Return (x, y) of the center of cell containing provided text 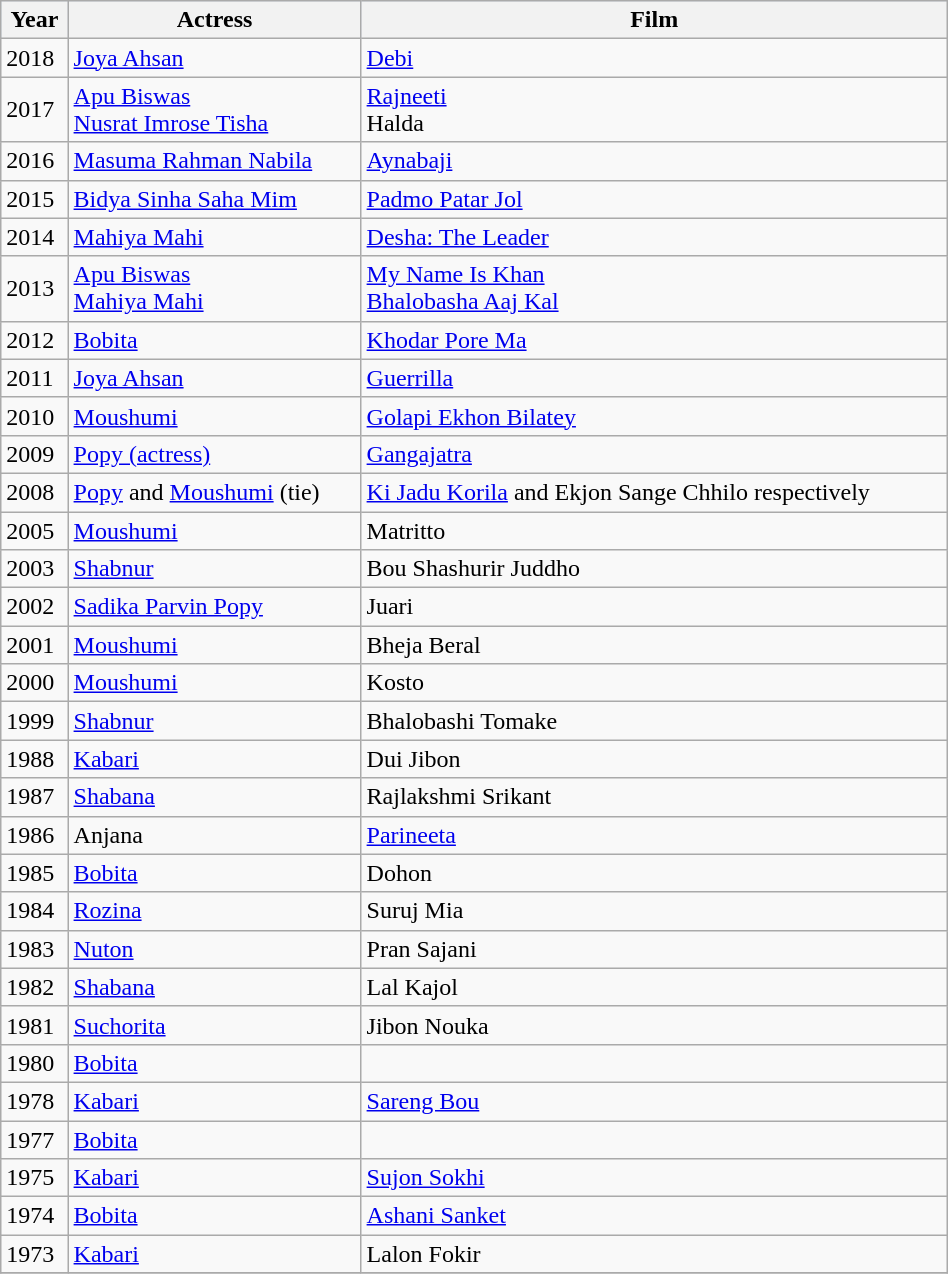
1975 (34, 1178)
Juari (654, 607)
Rajlakshmi Srikant (654, 797)
Actress (214, 20)
1974 (34, 1216)
Golapi Ekhon Bilatey (654, 416)
Lalon Fokir (654, 1254)
Ki Jadu Korila and Ekjon Sange Chhilo respectively (654, 492)
Padmo Patar Jol (654, 199)
RajneetiHalda (654, 110)
2009 (34, 454)
2014 (34, 237)
Aynabaji (654, 161)
1983 (34, 949)
2005 (34, 531)
Dui Jibon (654, 759)
Rozina (214, 911)
Parineeta (654, 835)
Bidya Sinha Saha Mim (214, 199)
Anjana (214, 835)
Masuma Rahman Nabila (214, 161)
1999 (34, 721)
Sujon Sokhi (654, 1178)
1984 (34, 911)
1988 (34, 759)
2013 (34, 288)
2003 (34, 569)
Apu BiswasNusrat Imrose Tisha (214, 110)
Pran Sajani (654, 949)
Kosto (654, 683)
Ashani Sanket (654, 1216)
1982 (34, 987)
1980 (34, 1063)
Suchorita (214, 1025)
Nuton (214, 949)
1973 (34, 1254)
2002 (34, 607)
1977 (34, 1139)
Lal Kajol (654, 987)
Desha: The Leader (654, 237)
2016 (34, 161)
Bhalobashi Tomake (654, 721)
Sareng Bou (654, 1101)
1978 (34, 1101)
2018 (34, 58)
2001 (34, 645)
Dohon (654, 873)
2010 (34, 416)
Guerrilla (654, 378)
Khodar Pore Ma (654, 340)
1987 (34, 797)
Popy (actress) (214, 454)
My Name Is Khan Bhalobasha Aaj Kal (654, 288)
Film (654, 20)
Matritto (654, 531)
Suruj Mia (654, 911)
2000 (34, 683)
1981 (34, 1025)
2011 (34, 378)
1986 (34, 835)
Sadika Parvin Popy (214, 607)
Debi (654, 58)
1985 (34, 873)
2008 (34, 492)
Year (34, 20)
Mahiya Mahi (214, 237)
Bheja Beral (654, 645)
2012 (34, 340)
2015 (34, 199)
Bou Shashurir Juddho (654, 569)
Jibon Nouka (654, 1025)
Apu Biswas Mahiya Mahi (214, 288)
Gangajatra (654, 454)
Popy and Moushumi (tie) (214, 492)
2017 (34, 110)
